Return [X, Y] of the center of cell containing provided text 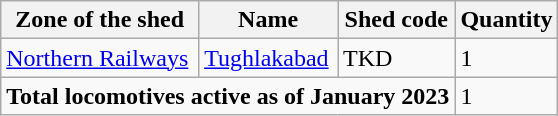
Name [268, 20]
Zone of the shed [100, 20]
Northern Railways [100, 58]
TKD [396, 58]
Quantity [506, 20]
Total locomotives active as of January 2023 [228, 96]
Shed code [396, 20]
Tughlakabad [268, 58]
